Find where the given text appears and provide that cell's center as [x, y] coordinate. 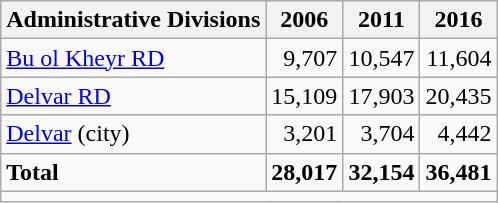
Total [134, 172]
15,109 [304, 96]
10,547 [382, 58]
36,481 [458, 172]
Administrative Divisions [134, 20]
28,017 [304, 172]
2016 [458, 20]
4,442 [458, 134]
3,704 [382, 134]
11,604 [458, 58]
32,154 [382, 172]
3,201 [304, 134]
Delvar RD [134, 96]
Delvar (city) [134, 134]
2011 [382, 20]
9,707 [304, 58]
17,903 [382, 96]
2006 [304, 20]
Bu ol Kheyr RD [134, 58]
20,435 [458, 96]
